Scan for the cell matching the given text and deliver its [X, Y] coordinate at center. 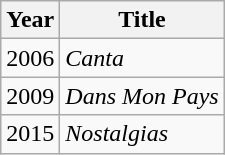
Year [30, 20]
Dans Mon Pays [142, 96]
Canta [142, 58]
Title [142, 20]
2015 [30, 134]
2009 [30, 96]
Nostalgias [142, 134]
2006 [30, 58]
